Return [x, y] of the center of cell containing provided text 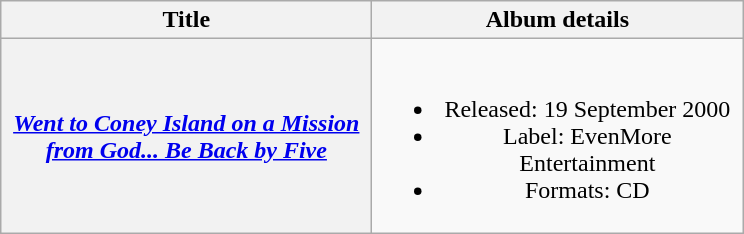
Title [186, 20]
Album details [558, 20]
Went to Coney Island on a Mission from God... Be Back by Five [186, 136]
Released: 19 September 2000Label: EvenMore EntertainmentFormats: CD [558, 136]
